Output the (X, Y) coordinate of the center of the cell containing the given text.  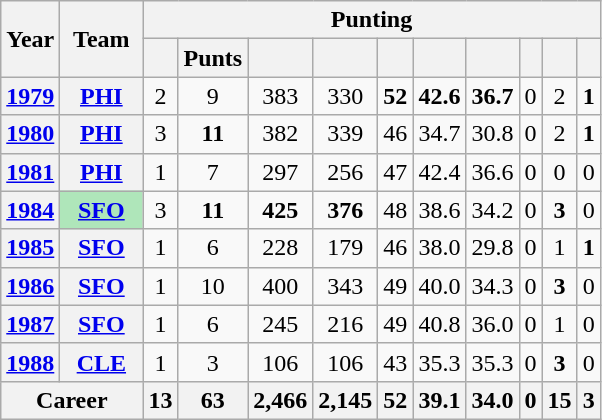
42.4 (440, 172)
1984 (30, 210)
Career (72, 400)
297 (280, 172)
40.0 (440, 286)
47 (396, 172)
Punting (372, 20)
36.0 (492, 324)
36.7 (492, 96)
376 (346, 210)
39.1 (440, 400)
1985 (30, 248)
38.0 (440, 248)
216 (346, 324)
30.8 (492, 134)
10 (213, 286)
1979 (30, 96)
330 (346, 96)
1980 (30, 134)
1987 (30, 324)
1988 (30, 362)
Year (30, 39)
7 (213, 172)
40.8 (440, 324)
2,145 (346, 400)
Punts (213, 58)
1981 (30, 172)
2,466 (280, 400)
9 (213, 96)
36.6 (492, 172)
13 (160, 400)
228 (280, 248)
34.0 (492, 400)
425 (280, 210)
Team (102, 39)
48 (396, 210)
38.6 (440, 210)
256 (346, 172)
179 (346, 248)
245 (280, 324)
34.3 (492, 286)
29.8 (492, 248)
400 (280, 286)
15 (560, 400)
63 (213, 400)
343 (346, 286)
43 (396, 362)
339 (346, 134)
34.7 (440, 134)
382 (280, 134)
CLE (102, 362)
1986 (30, 286)
42.6 (440, 96)
34.2 (492, 210)
383 (280, 96)
